Locate the cell with the specified text and output its [X, Y] center coordinate. 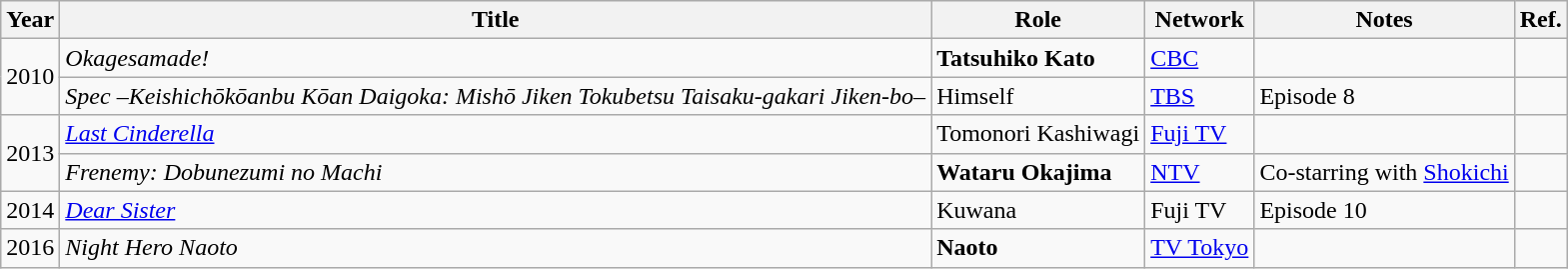
Himself [1038, 96]
Frenemy: Dobunezumi no Machi [496, 172]
2010 [30, 77]
Network [1199, 20]
Okagesamade! [496, 58]
Dear Sister [496, 210]
2016 [30, 248]
Tatsuhiko Kato [1038, 58]
Kuwana [1038, 210]
TBS [1199, 96]
Year [30, 20]
TV Tokyo [1199, 248]
CBC [1199, 58]
Spec –Keishichōkōanbu Kōan Daigoka: Mishō Jiken Tokubetsu Taisaku-gakari Jiken-bo– [496, 96]
Notes [1384, 20]
Episode 8 [1384, 96]
Wataru Okajima [1038, 172]
Last Cinderella [496, 134]
Ref. [1541, 20]
Tomonori Kashiwagi [1038, 134]
Title [496, 20]
Episode 10 [1384, 210]
Night Hero Naoto [496, 248]
NTV [1199, 172]
2013 [30, 153]
Co-starring with Shokichi [1384, 172]
2014 [30, 210]
Naoto [1038, 248]
Role [1038, 20]
